Identify which cell holds the provided text, then report its (X, Y) central coordinate. 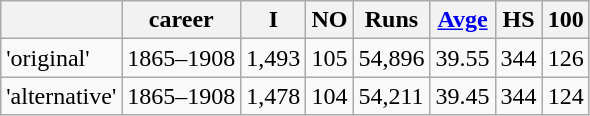
39.55 (462, 58)
'original' (62, 58)
Runs (392, 20)
104 (330, 96)
100 (566, 20)
1,478 (274, 96)
career (182, 20)
Avge (462, 20)
54,211 (392, 96)
I (274, 20)
NO (330, 20)
105 (330, 58)
HS (518, 20)
126 (566, 58)
54,896 (392, 58)
124 (566, 96)
39.45 (462, 96)
1,493 (274, 58)
'alternative' (62, 96)
